Detect which cell encompasses the target text, then output its (x, y) center coordinate. 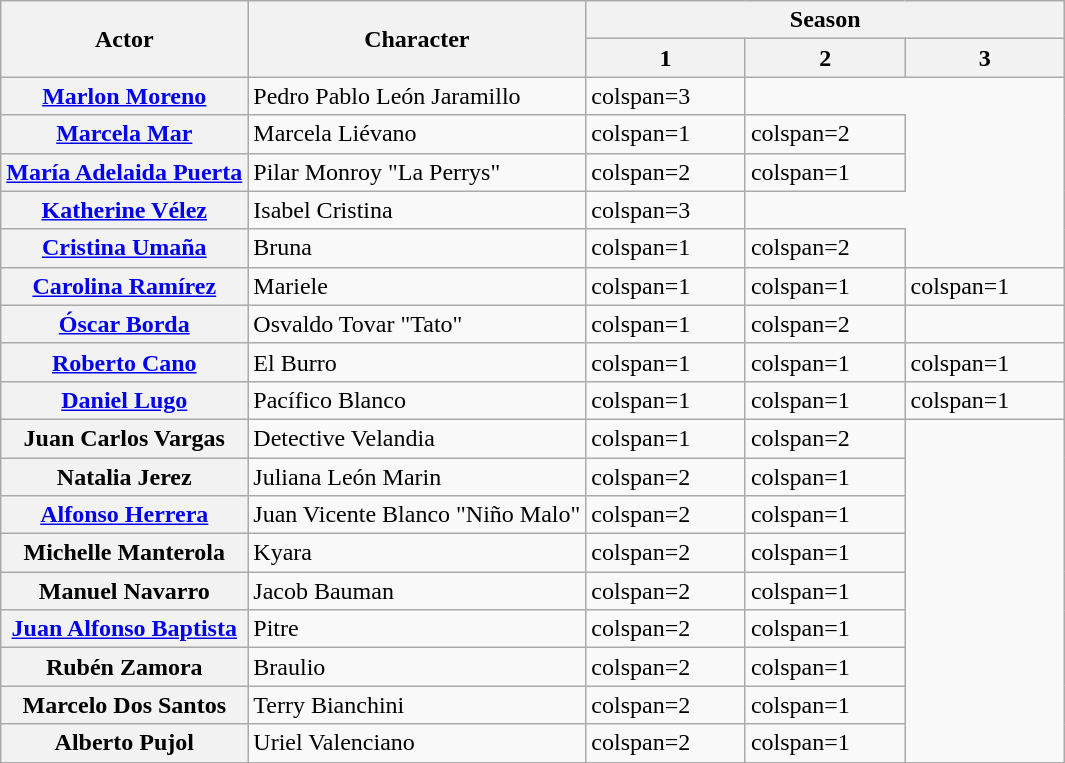
Bruna (417, 248)
Daniel Lugo (124, 400)
Juan Carlos Vargas (124, 438)
El Burro (417, 362)
Osvaldo Tovar "Tato" (417, 324)
Braulio (417, 667)
Marcela Liévano (417, 134)
Alfonso Herrera (124, 515)
Juliana León Marin (417, 477)
Natalia Jerez (124, 477)
Katherine Vélez (124, 210)
Pacífico Blanco (417, 400)
Alberto Pujol (124, 743)
Marcela Mar (124, 134)
Óscar Borda (124, 324)
1 (666, 58)
Pilar Monroy "La Perrys" (417, 172)
Terry Bianchini (417, 705)
Season (826, 20)
Actor (124, 39)
Detective Velandia (417, 438)
Carolina Ramírez (124, 286)
Uriel Valenciano (417, 743)
Mariele (417, 286)
Manuel Navarro (124, 591)
Juan Vicente Blanco "Niño Malo" (417, 515)
Pitre (417, 629)
María Adelaida Puerta (124, 172)
Kyara (417, 553)
Cristina Umaña (124, 248)
3 (985, 58)
Jacob Bauman (417, 591)
Michelle Manterola (124, 553)
2 (825, 58)
Rubén Zamora (124, 667)
Isabel Cristina (417, 210)
Roberto Cano (124, 362)
Marlon Moreno (124, 96)
Character (417, 39)
Marcelo Dos Santos (124, 705)
Pedro Pablo León Jaramillo (417, 96)
Juan Alfonso Baptista (124, 629)
